Search for the cell housing the specified text and yield its [X, Y] center coordinate. 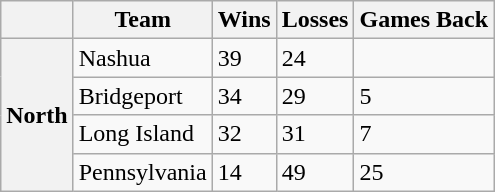
34 [244, 96]
Pennsylvania [142, 172]
Games Back [424, 20]
24 [315, 58]
5 [424, 96]
Nashua [142, 58]
25 [424, 172]
31 [315, 134]
Long Island [142, 134]
Wins [244, 20]
39 [244, 58]
Losses [315, 20]
7 [424, 134]
Bridgeport [142, 96]
29 [315, 96]
32 [244, 134]
North [37, 115]
49 [315, 172]
14 [244, 172]
Team [142, 20]
